Provide the [x, y] coordinate of the cell's center where the given text is located.  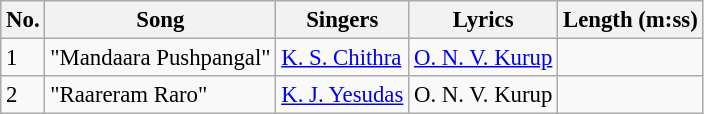
Lyrics [484, 20]
"Raareram Raro" [160, 95]
K. J. Yesudas [342, 95]
Singers [342, 20]
K. S. Chithra [342, 58]
Song [160, 20]
1 [23, 58]
Length (m:ss) [630, 20]
No. [23, 20]
2 [23, 95]
"Mandaara Pushpangal" [160, 58]
